For the text-containing cell, return its midpoint in [X, Y] coordinate format. 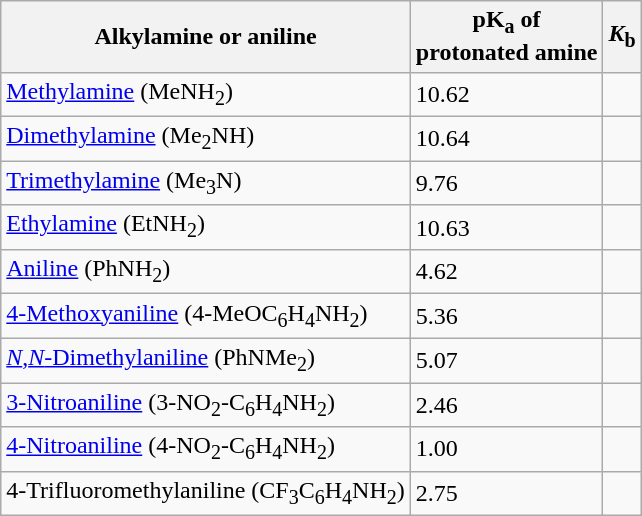
4-Methoxyaniline (4-MeOC6H4NH2) [206, 316]
4.62 [506, 271]
Kb [622, 36]
2.46 [506, 404]
10.63 [506, 227]
Ethylamine (EtNH2) [206, 227]
Dimethylamine (Me2NH) [206, 138]
Methylamine (MeNH2) [206, 94]
2.75 [506, 493]
4-Nitroaniline (4-NO2-C6H4NH2) [206, 449]
Alkylamine or aniline [206, 36]
9.76 [506, 183]
3-Nitroaniline (3-NO2-C6H4NH2) [206, 404]
Aniline (PhNH2) [206, 271]
10.62 [506, 94]
1.00 [506, 449]
5.07 [506, 360]
10.64 [506, 138]
5.36 [506, 316]
pKa of protonated amine [506, 36]
N,N-Dimethylaniline (PhNMe2) [206, 360]
4-Trifluoromethylaniline (CF3C6H4NH2) [206, 493]
Trimethylamine (Me3N) [206, 183]
